Capture the cell that displays the provided text and extract its (X, Y) central coordinate. 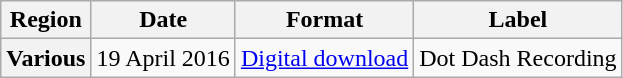
Various (46, 58)
Format (324, 20)
Region (46, 20)
Label (518, 20)
Date (163, 20)
19 April 2016 (163, 58)
Digital download (324, 58)
Dot Dash Recording (518, 58)
